From the cell containing the given text, extract its center point as (X, Y) coordinate. 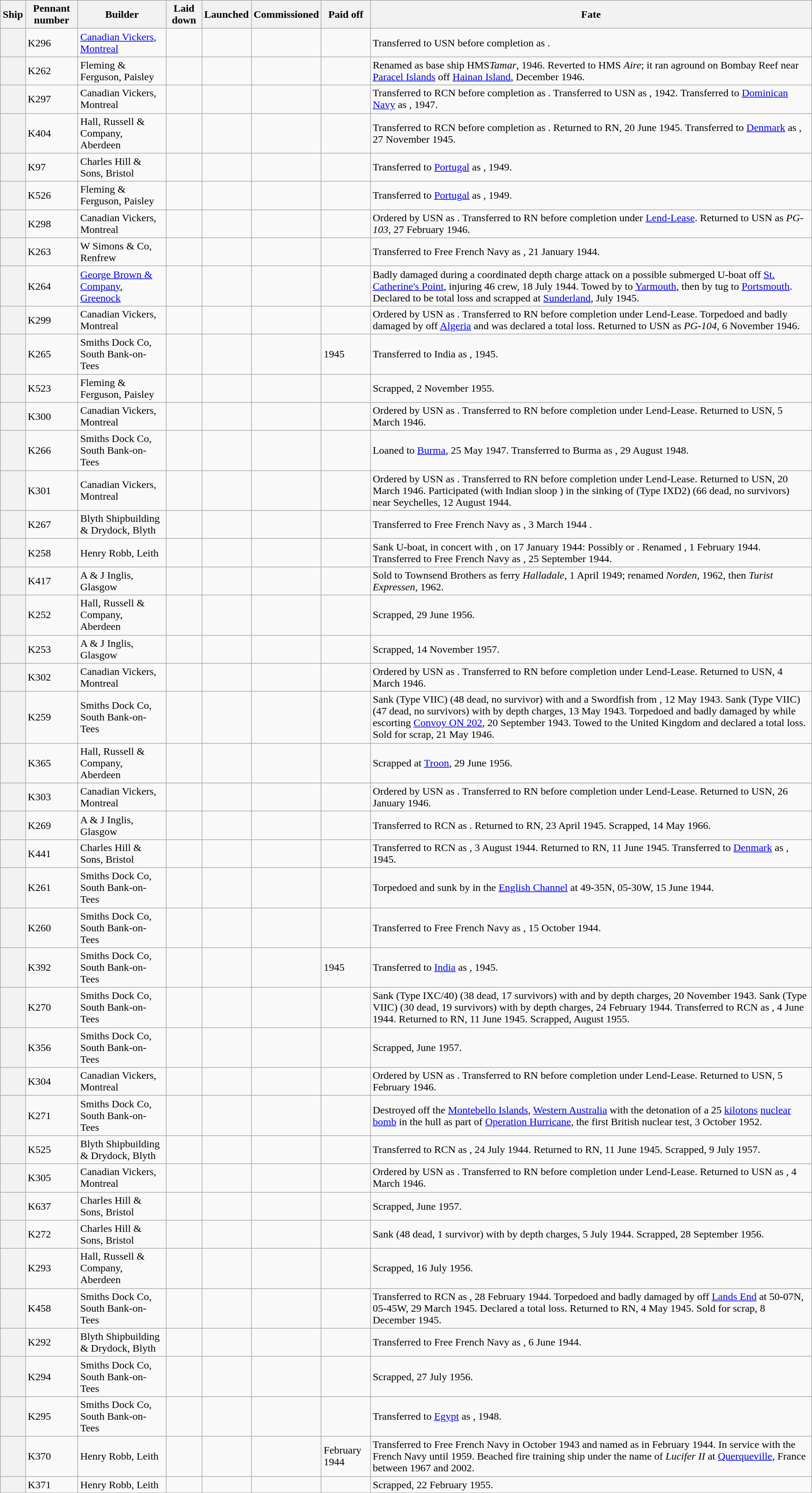
K526 (52, 195)
K370 (52, 1456)
George Brown & Company, Greenock (122, 286)
Scrapped at Troon, 29 June 1956. (591, 763)
K392 (52, 968)
K523 (52, 388)
Renamed as base ship HMSTamar, 1946. Reverted to HMS Aire; it ran aground on Bombay Reef near Paracel Islands off Hainan Island, December 1946. (591, 71)
Loaned to Burma, 25 May 1947. Transferred to Burma as , 29 August 1948. (591, 451)
K637 (52, 1206)
Transferred to Egypt as , 1948. (591, 1416)
K269 (52, 825)
Transferred to RCN as , 24 July 1944. Returned to RN, 11 June 1945. Scrapped, 9 July 1957. (591, 1149)
Commissioned (286, 15)
Scrapped, 27 July 1956. (591, 1376)
Ordered by USN as . Transferred to RN before completion under Lend-Lease. Returned to USN as , 4 March 1946. (591, 1178)
K271 (52, 1116)
Torpedoed and sunk by in the English Channel at 49-35N, 05-30W, 15 June 1944. (591, 887)
K417 (52, 581)
K261 (52, 887)
K97 (52, 167)
Transferred to Free French Navy as , 6 June 1944. (591, 1342)
Fate (591, 15)
K365 (52, 763)
K272 (52, 1234)
K441 (52, 854)
K299 (52, 320)
K294 (52, 1376)
K304 (52, 1082)
Transferred to RCN before completion as . Returned to RN, 20 June 1945. Transferred to Denmark as , 27 November 1945. (591, 133)
Ordered by USN as . Transferred to RN before completion under Lend-Lease. Returned to USN as PG-103, 27 February 1946. (591, 224)
K263 (52, 252)
K295 (52, 1416)
Paid off (346, 15)
K252 (52, 615)
K525 (52, 1149)
Scrapped, 29 June 1956. (591, 615)
K262 (52, 71)
K267 (52, 525)
K302 (52, 678)
Transferred to RCN as , 3 August 1944. Returned to RN, 11 June 1945. Transferred to Denmark as , 1945. (591, 854)
Scrapped, 2 November 1955. (591, 388)
Sank (48 dead, 1 survivor) with by depth charges, 5 July 1944. Scrapped, 28 September 1956. (591, 1234)
Scrapped, 14 November 1957. (591, 649)
W Simons & Co, Renfrew (122, 252)
K303 (52, 797)
K300 (52, 416)
Sank U-boat, in concert with , on 17 January 1944: Possibly or . Renamed , 1 February 1944. Transferred to Free French Navy as , 25 September 1944. (591, 553)
K266 (52, 451)
Transferred to Free French Navy as , 21 January 1944. (591, 252)
K458 (52, 1308)
K371 (52, 1485)
Laid down (184, 15)
K265 (52, 354)
K260 (52, 927)
K253 (52, 649)
Builder (122, 15)
K305 (52, 1178)
K356 (52, 1048)
February 1944 (346, 1456)
Ship (13, 15)
Ordered by USN as . Transferred to RN before completion under Lend-Lease. Returned to USN, 4 March 1946. (591, 678)
Ordered by USN as . Transferred to RN before completion under Lend-Lease. Returned to USN, 5 March 1946. (591, 416)
K259 (52, 717)
Transferred to USN before completion as . (591, 43)
K293 (52, 1268)
K404 (52, 133)
Scrapped, 22 February 1955. (591, 1485)
Transferred to RCN as . Returned to RN, 23 April 1945. Scrapped, 14 May 1966. (591, 825)
Launched (226, 15)
K264 (52, 286)
K296 (52, 43)
Transferred to Free French Navy as , 3 March 1944 . (591, 525)
K292 (52, 1342)
Pennant number (52, 15)
Transferred to Free French Navy as , 15 October 1944. (591, 927)
K297 (52, 99)
Ordered by USN as . Transferred to RN before completion under Lend-Lease. Returned to USN, 26 January 1946. (591, 797)
Scrapped, 16 July 1956. (591, 1268)
Ordered by USN as . Transferred to RN before completion under Lend-Lease. Returned to USN, 5 February 1946. (591, 1082)
K301 (52, 491)
K298 (52, 224)
Sold to Townsend Brothers as ferry Halladale, 1 April 1949; renamed Norden, 1962, then Turist Expressen, 1962. (591, 581)
K270 (52, 1008)
Transferred to RCN before completion as . Transferred to USN as , 1942. Transferred to Dominican Navy as , 1947. (591, 99)
K258 (52, 553)
